Identify which cell holds the provided text, then report its (x, y) central coordinate. 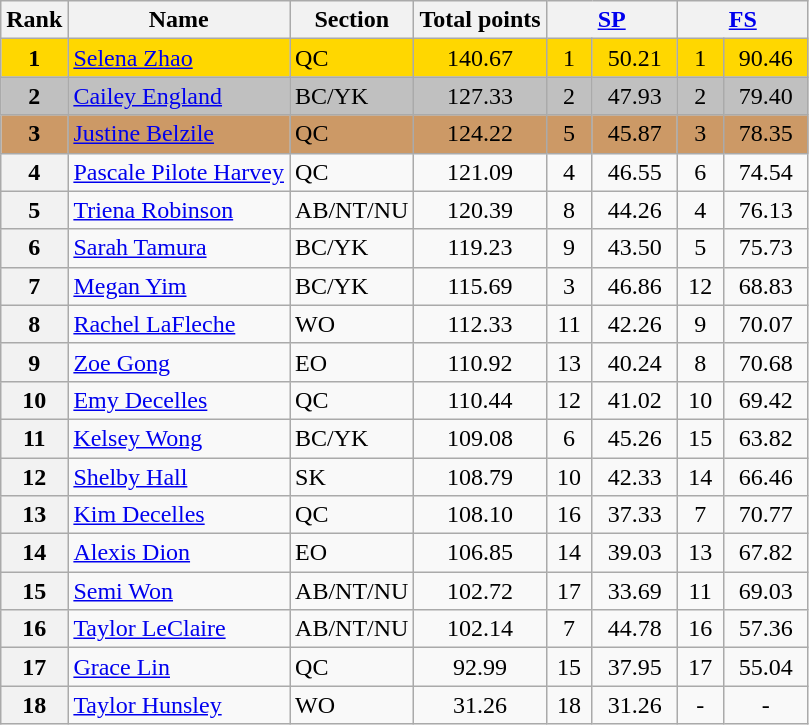
110.44 (480, 400)
106.85 (480, 553)
Total points (480, 20)
124.22 (480, 134)
46.55 (634, 172)
Sarah Tamura (179, 248)
108.79 (480, 477)
Section (352, 20)
Justine Belzile (179, 134)
110.92 (480, 362)
37.33 (634, 515)
45.26 (634, 438)
42.26 (634, 324)
SP (612, 20)
Megan Yim (179, 286)
37.95 (634, 667)
Rank (34, 20)
39.03 (634, 553)
Selena Zhao (179, 58)
69.03 (766, 591)
115.69 (480, 286)
43.50 (634, 248)
Kelsey Wong (179, 438)
127.33 (480, 96)
69.42 (766, 400)
Triena Robinson (179, 210)
Pascale Pilote Harvey (179, 172)
Zoe Gong (179, 362)
109.08 (480, 438)
112.33 (480, 324)
47.93 (634, 96)
Alexis Dion (179, 553)
121.09 (480, 172)
FS (742, 20)
90.46 (766, 58)
57.36 (766, 629)
102.14 (480, 629)
102.72 (480, 591)
78.35 (766, 134)
41.02 (634, 400)
74.54 (766, 172)
Shelby Hall (179, 477)
63.82 (766, 438)
108.10 (480, 515)
Name (179, 20)
92.99 (480, 667)
75.73 (766, 248)
76.13 (766, 210)
140.67 (480, 58)
50.21 (634, 58)
Grace Lin (179, 667)
40.24 (634, 362)
120.39 (480, 210)
Cailey England (179, 96)
46.86 (634, 286)
44.78 (634, 629)
Rachel LaFleche (179, 324)
70.77 (766, 515)
Kim Decelles (179, 515)
66.46 (766, 477)
Semi Won (179, 591)
Taylor Hunsley (179, 705)
45.87 (634, 134)
70.07 (766, 324)
44.26 (634, 210)
119.23 (480, 248)
42.33 (634, 477)
70.68 (766, 362)
Taylor LeClaire (179, 629)
79.40 (766, 96)
67.82 (766, 553)
SK (352, 477)
Emy Decelles (179, 400)
68.83 (766, 286)
33.69 (634, 591)
55.04 (766, 667)
